Locate the cell with the specified text and output its [X, Y] center coordinate. 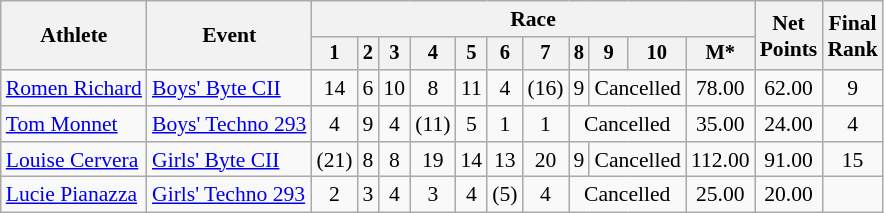
20 [545, 160]
91.00 [789, 160]
Boys' Techno 293 [229, 124]
Louise Cervera [74, 160]
Romen Richard [74, 88]
24.00 [789, 124]
7 [545, 54]
Athlete [74, 36]
62.00 [789, 88]
M* [720, 54]
11 [471, 88]
25.00 [720, 195]
Boys' Byte CII [229, 88]
NetPoints [789, 36]
Girls' Byte CII [229, 160]
78.00 [720, 88]
Tom Monnet [74, 124]
Lucie Pianazza [74, 195]
112.00 [720, 160]
15 [852, 160]
20.00 [789, 195]
Race [532, 19]
(5) [504, 195]
(16) [545, 88]
35.00 [720, 124]
(11) [432, 124]
(21) [334, 160]
Girls' Techno 293 [229, 195]
13 [504, 160]
Event [229, 36]
19 [432, 160]
Final Rank [852, 36]
